For the text-containing cell, return its midpoint in [X, Y] coordinate format. 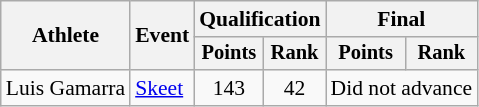
Did not advance [402, 88]
Skeet [162, 88]
Qualification [260, 19]
42 [295, 88]
Final [402, 19]
Athlete [66, 36]
Event [162, 36]
Luis Gamarra [66, 88]
143 [228, 88]
